Provide the (x, y) coordinate of the cell's center where the given text is located.  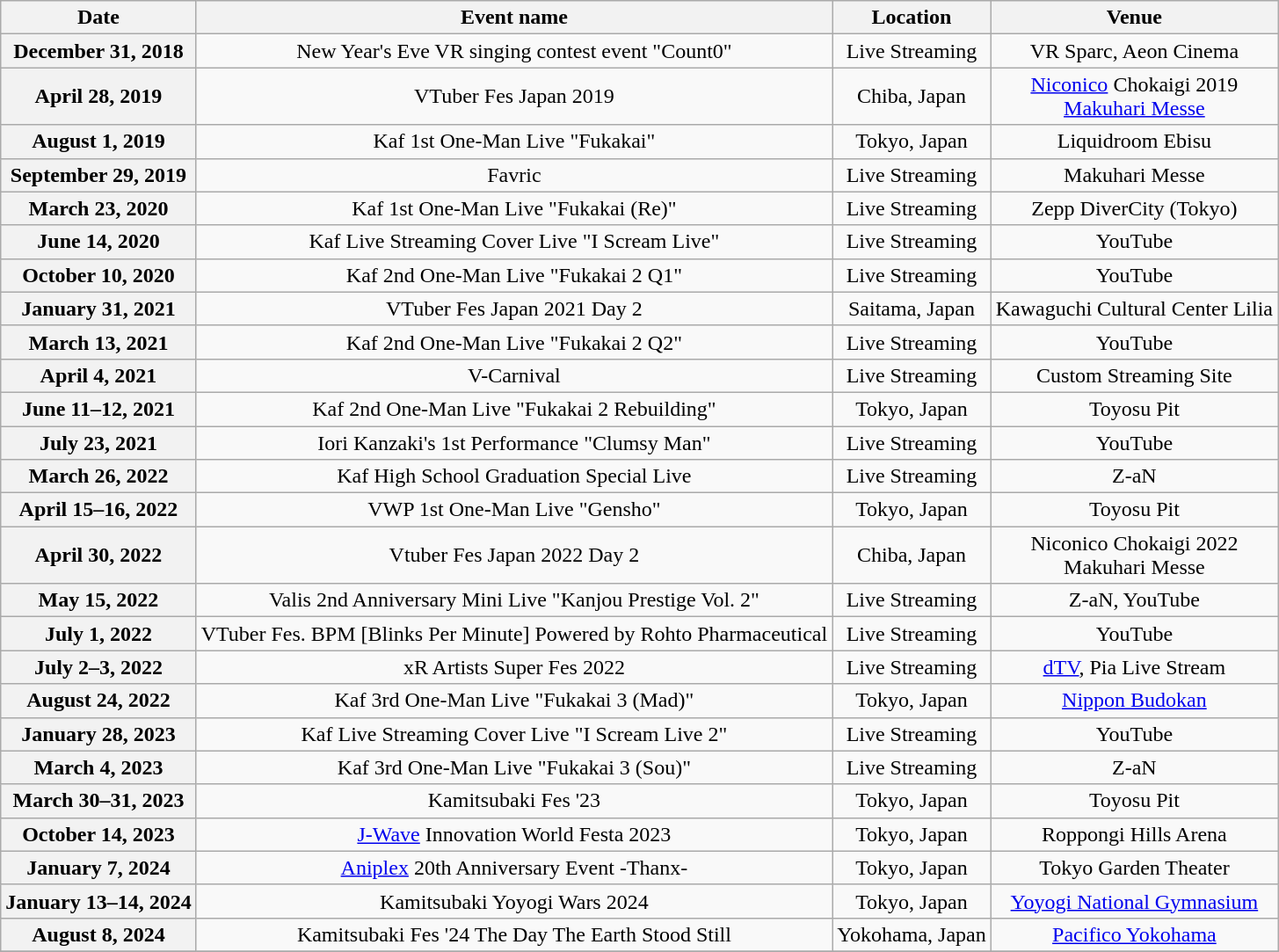
Kamitsubaki Fes '23 (513, 801)
Kaf 1st One-Man Live "Fukakai" (513, 142)
Saitama, Japan (912, 309)
Niconico Chokaigi 2019Makuhari Messe (1134, 97)
V-Carnival (513, 375)
Location (912, 18)
August 8, 2024 (98, 934)
J-Wave Innovation World Festa 2023 (513, 834)
Kamitsubaki Fes '24 The Day The Earth Stood Still (513, 934)
VTuber Fes. BPM [Blinks Per Minute] Powered by Rohto Pharmaceutical (513, 634)
Kaf 2nd One-Man Live "Fukakai 2 Q2" (513, 342)
Pacifico Yokohama (1134, 934)
January 7, 2024 (98, 868)
May 15, 2022 (98, 600)
Yoyogi National Gymnasium (1134, 901)
Niconico Chokaigi 2022 Makuhari Messe (1134, 556)
VR Sparc, Aeon Cinema (1134, 51)
Kaf 3rd One-Man Live "Fukakai 3 (Mad)" (513, 701)
March 4, 2023 (98, 767)
September 29, 2019 (98, 175)
March 26, 2022 (98, 476)
April 4, 2021 (98, 375)
Favric (513, 175)
Kamitsubaki Yoyogi Wars 2024 (513, 901)
December 31, 2018 (98, 51)
Custom Streaming Site (1134, 375)
Z-aN, YouTube (1134, 600)
April 15–16, 2022 (98, 510)
August 1, 2019 (98, 142)
August 24, 2022 (98, 701)
July 23, 2021 (98, 442)
Aniplex 20th Anniversary Event -Thanx- (513, 868)
July 1, 2022 (98, 634)
July 2–3, 2022 (98, 667)
New Year's Eve VR singing contest event "Count0" (513, 51)
January 28, 2023 (98, 734)
March 30–31, 2023 (98, 801)
March 13, 2021 (98, 342)
Vtuber Fes Japan 2022 Day 2 (513, 556)
Kaf 2nd One-Man Live "Fukakai 2 Q1" (513, 275)
Kaf 2nd One-Man Live "Fukakai 2 Rebuilding" (513, 409)
Valis 2nd Anniversary Mini Live "Kanjou Prestige Vol. 2" (513, 600)
xR Artists Super Fes 2022 (513, 667)
Kaf Live Streaming Cover Live "I Scream Live 2" (513, 734)
Nippon Budokan (1134, 701)
January 31, 2021 (98, 309)
June 11–12, 2021 (98, 409)
Kaf 3rd One-Man Live "Fukakai 3 (Sou)" (513, 767)
April 28, 2019 (98, 97)
Venue (1134, 18)
Iori Kanzaki's 1st Performance "Clumsy Man" (513, 442)
VTuber Fes Japan 2021 Day 2 (513, 309)
Date (98, 18)
October 10, 2020 (98, 275)
Zepp DiverCity (Tokyo) (1134, 208)
Kaf Live Streaming Cover Live "I Scream Live" (513, 242)
March 23, 2020 (98, 208)
Kaf High School Graduation Special Live (513, 476)
June 14, 2020 (98, 242)
January 13–14, 2024 (98, 901)
October 14, 2023 (98, 834)
VWP 1st One-Man Live "Gensho" (513, 510)
Yokohama, Japan (912, 934)
dTV, Pia Live Stream (1134, 667)
Event name (513, 18)
Tokyo Garden Theater (1134, 868)
Liquidroom Ebisu (1134, 142)
VTuber Fes Japan 2019 (513, 97)
Roppongi Hills Arena (1134, 834)
Makuhari Messe (1134, 175)
Kaf 1st One-Man Live "Fukakai (Re)" (513, 208)
Kawaguchi Cultural Center Lilia (1134, 309)
April 30, 2022 (98, 556)
